Determine the [X, Y] coordinate at the center of the cell enclosing the given text.  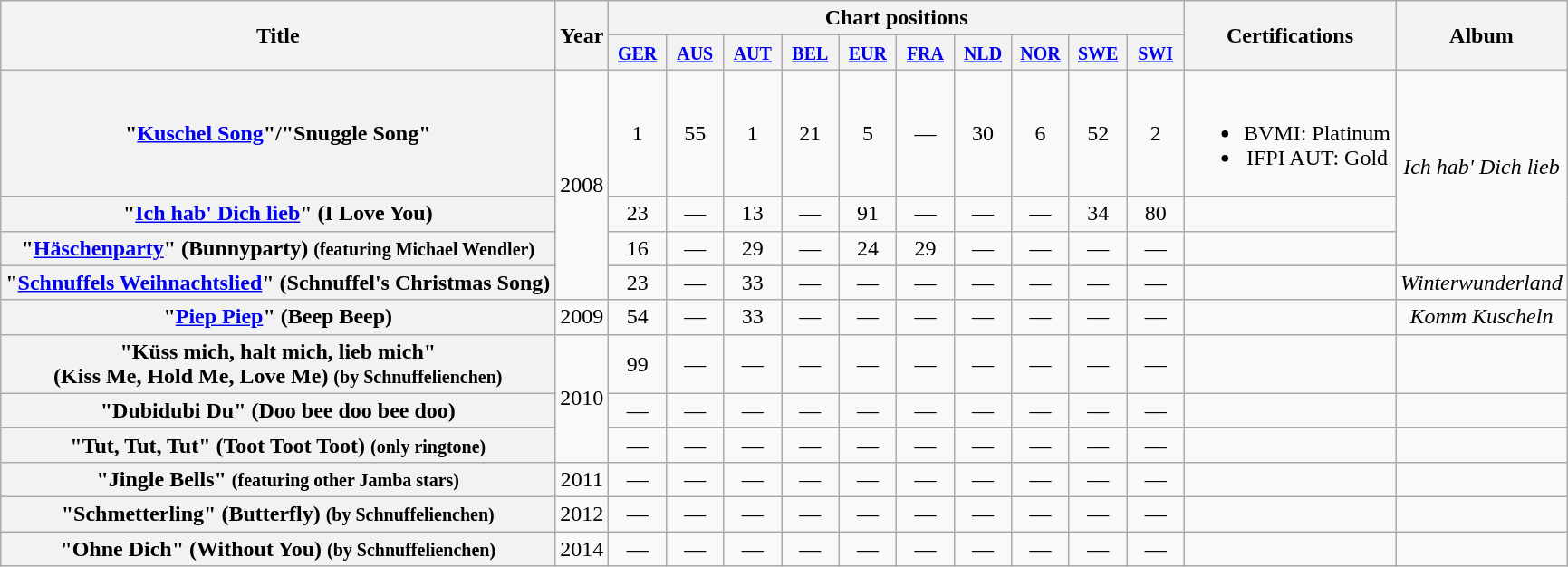
BVMI: PlatinumIFPI AUT: Gold [1290, 133]
2 [1156, 133]
Winterwunderland [1482, 283]
GER [638, 53]
2011 [582, 479]
Komm Kuscheln [1482, 317]
"Tut, Tut, Tut" (Toot Toot Toot) (only ringtone) [278, 445]
2012 [582, 514]
FRA [926, 53]
91 [868, 214]
55 [695, 133]
21 [811, 133]
Chart positions [897, 18]
2008 [582, 185]
99 [638, 364]
AUS [695, 53]
NLD [983, 53]
"Piep Piep" (Beep Beep) [278, 317]
AUT [753, 53]
"Häschenparty" (Bunnyparty) (featuring Michael Wendler) [278, 248]
24 [868, 248]
2014 [582, 548]
EUR [868, 53]
13 [753, 214]
"Schmetterling" (Butterfly) (by Schnuffelienchen) [278, 514]
"Ich hab' Dich lieb" (I Love You) [278, 214]
2009 [582, 317]
6 [1041, 133]
SWI [1156, 53]
80 [1156, 214]
2010 [582, 399]
"Kuschel Song"/"Snuggle Song" [278, 133]
54 [638, 317]
BEL [811, 53]
30 [983, 133]
Ich hab' Dich lieb [1482, 168]
Album [1482, 35]
Title [278, 35]
Certifications [1290, 35]
5 [868, 133]
"Ohne Dich" (Without You) (by Schnuffelienchen) [278, 548]
34 [1098, 214]
NOR [1041, 53]
"Dubidubi Du" (Doo bee doo bee doo) [278, 410]
"Jingle Bells" (featuring other Jamba stars) [278, 479]
Year [582, 35]
16 [638, 248]
"Küss mich, halt mich, lieb mich"(Kiss Me, Hold Me, Love Me) (by Schnuffelienchen) [278, 364]
"Schnuffels Weihnachtslied" (Schnuffel's Christmas Song) [278, 283]
SWE [1098, 53]
52 [1098, 133]
